For the text-containing cell, return its midpoint in (X, Y) coordinate format. 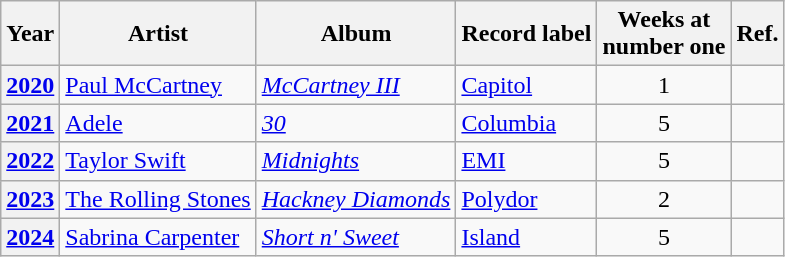
2021 (30, 123)
Hackney Diamonds (356, 199)
Record label (526, 34)
Capitol (526, 85)
Paul McCartney (158, 85)
Ref. (758, 34)
Weeks atnumber one (664, 34)
2 (664, 199)
Artist (158, 34)
Year (30, 34)
Sabrina Carpenter (158, 237)
Short n' Sweet (356, 237)
Taylor Swift (158, 161)
The Rolling Stones (158, 199)
Album (356, 34)
Island (526, 237)
Adele (158, 123)
EMI (526, 161)
Midnights (356, 161)
Polydor (526, 199)
2023 (30, 199)
1 (664, 85)
Columbia (526, 123)
McCartney III (356, 85)
2024 (30, 237)
2022 (30, 161)
30 (356, 123)
2020 (30, 85)
